Capture the cell that displays the provided text and extract its [x, y] central coordinate. 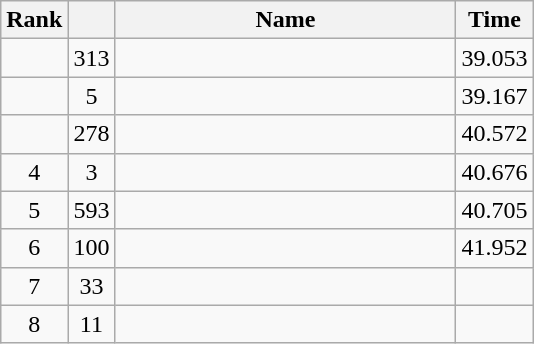
8 [34, 324]
4 [34, 172]
313 [92, 58]
41.952 [494, 248]
6 [34, 248]
40.676 [494, 172]
40.705 [494, 210]
39.053 [494, 58]
33 [92, 286]
3 [92, 172]
Time [494, 20]
11 [92, 324]
Name [286, 20]
593 [92, 210]
40.572 [494, 134]
100 [92, 248]
Rank [34, 20]
7 [34, 286]
278 [92, 134]
39.167 [494, 96]
